Extract the [x, y] coordinate from the center of the cell holding the provided text.  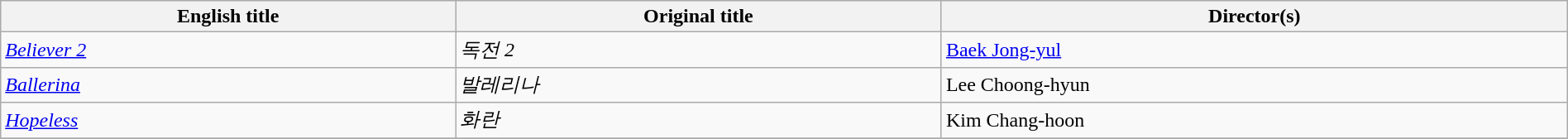
Kim Chang-hoon [1254, 121]
Baek Jong-yul [1254, 50]
독전 2 [699, 50]
English title [228, 17]
발레리나 [699, 84]
Hopeless [228, 121]
Director(s) [1254, 17]
화란 [699, 121]
Believer 2 [228, 50]
Lee Choong-hyun [1254, 84]
Original title [699, 17]
Ballerina [228, 84]
